Return the (X, Y) coordinate for the center point of the cell that contains the specified text.  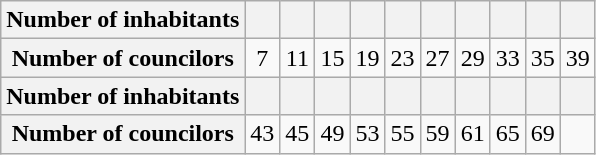
65 (508, 134)
61 (472, 134)
11 (298, 58)
27 (438, 58)
69 (542, 134)
43 (262, 134)
45 (298, 134)
15 (332, 58)
23 (402, 58)
39 (578, 58)
35 (542, 58)
55 (402, 134)
33 (508, 58)
19 (368, 58)
7 (262, 58)
59 (438, 134)
49 (332, 134)
29 (472, 58)
53 (368, 134)
